Locate the cell with the specified text and output its [x, y] center coordinate. 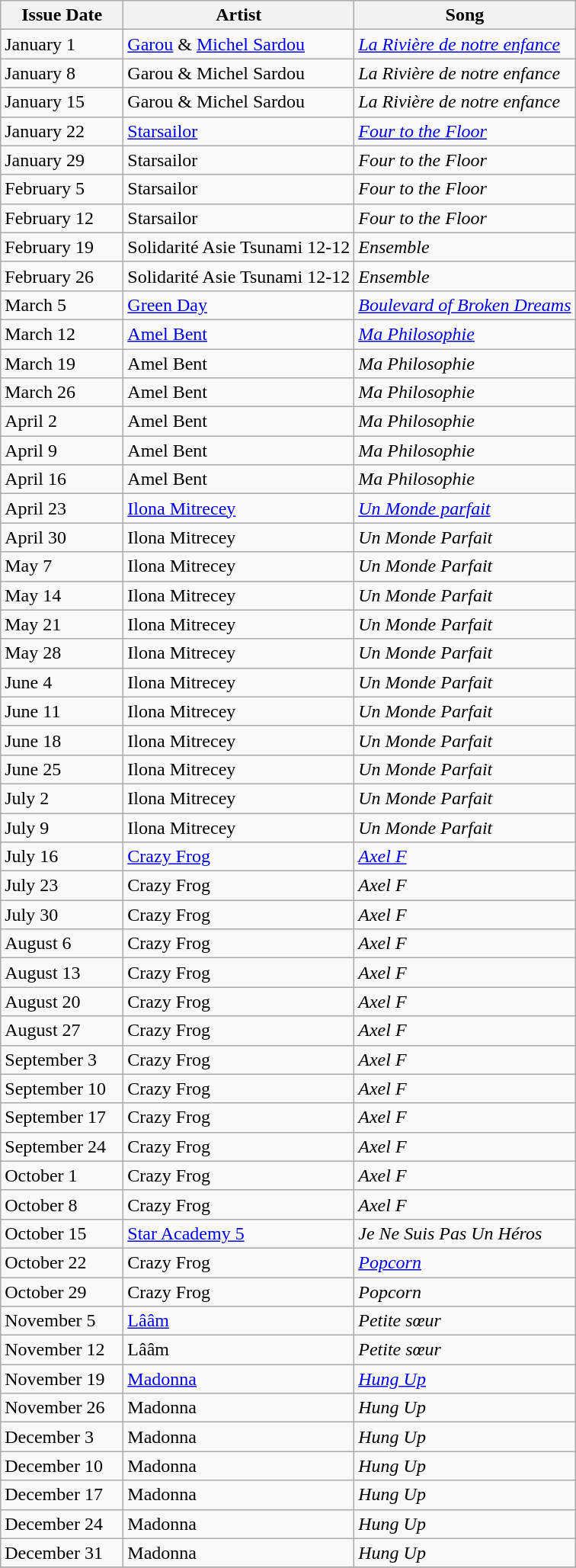
July 9 [62, 827]
February 12 [62, 218]
December 3 [62, 1437]
March 26 [62, 393]
September 24 [62, 1146]
April 9 [62, 451]
January 8 [62, 73]
May 28 [62, 653]
Song [465, 15]
November 12 [62, 1350]
Green Day [239, 305]
April 23 [62, 508]
March 12 [62, 334]
October 22 [62, 1262]
August 20 [62, 1002]
August 13 [62, 973]
January 22 [62, 131]
February 26 [62, 276]
June 18 [62, 740]
June 11 [62, 711]
July 23 [62, 886]
February 5 [62, 189]
January 15 [62, 102]
April 16 [62, 479]
March 5 [62, 305]
December 24 [62, 1524]
Issue Date [62, 15]
December 10 [62, 1466]
August 6 [62, 944]
September 3 [62, 1060]
April 30 [62, 537]
October 29 [62, 1292]
February 19 [62, 247]
January 1 [62, 44]
July 30 [62, 915]
August 27 [62, 1031]
May 21 [62, 624]
Artist [239, 15]
Je Ne Suis Pas Un Héros [465, 1233]
July 2 [62, 798]
January 29 [62, 160]
October 8 [62, 1204]
March 19 [62, 364]
Star Academy 5 [239, 1233]
July 16 [62, 857]
October 1 [62, 1175]
April 2 [62, 422]
September 17 [62, 1117]
June 4 [62, 682]
December 31 [62, 1553]
Un Monde parfait [465, 508]
Boulevard of Broken Dreams [465, 305]
October 15 [62, 1233]
June 25 [62, 769]
September 10 [62, 1089]
November 26 [62, 1408]
November 5 [62, 1321]
May 14 [62, 595]
November 19 [62, 1379]
May 7 [62, 566]
December 17 [62, 1495]
